Output the (X, Y) coordinate of the center of the cell containing the given text.  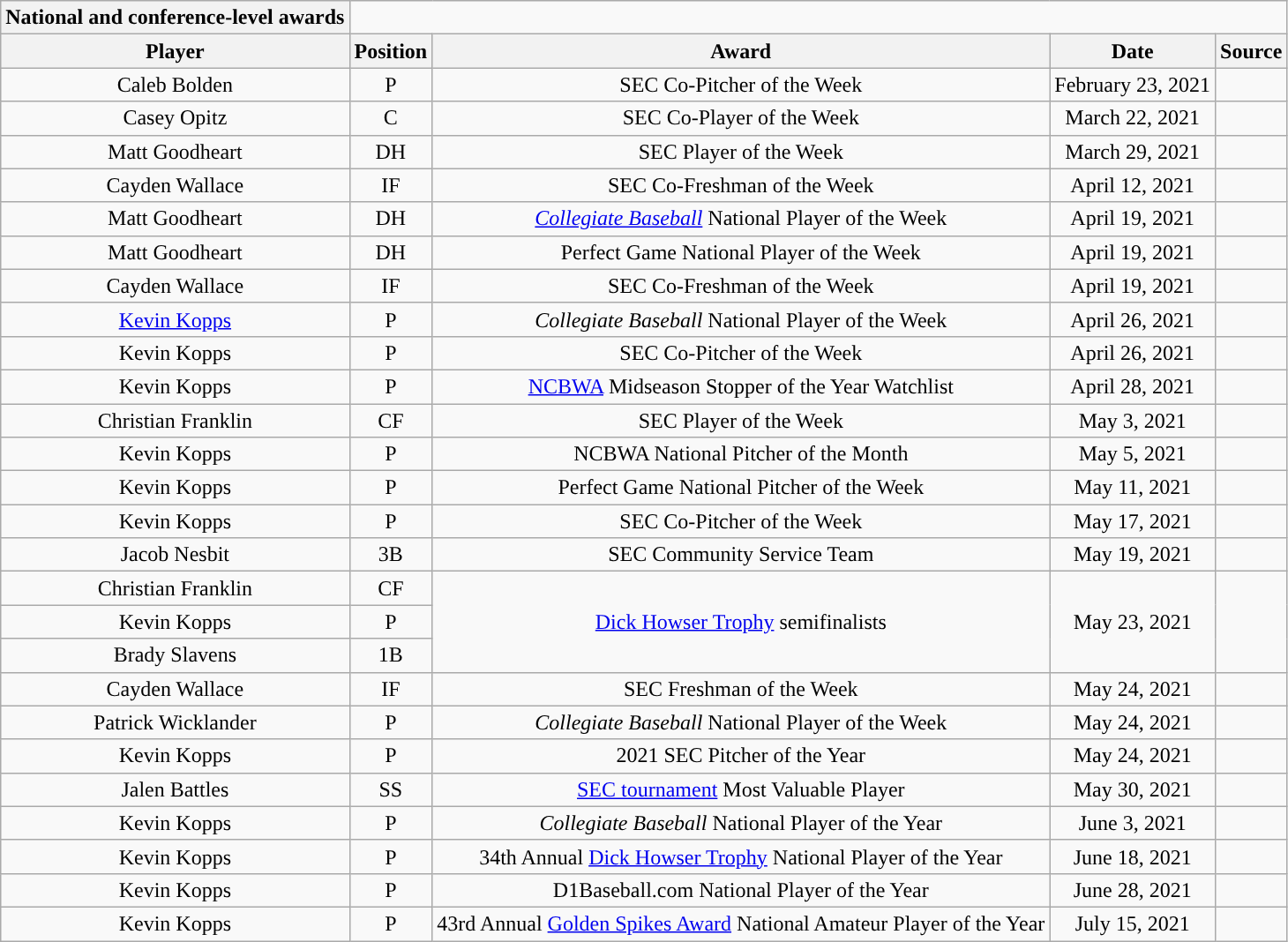
May 30, 2021 (1133, 789)
Perfect Game National Pitcher of the Week (741, 488)
Date (1133, 51)
March 22, 2021 (1133, 118)
Source (1251, 51)
June 3, 2021 (1133, 823)
March 29, 2021 (1133, 152)
SEC tournament Most Valuable Player (741, 789)
Collegiate Baseball National Player of the Year (741, 823)
May 19, 2021 (1133, 555)
May 5, 2021 (1133, 454)
Award (741, 51)
Jacob Nesbit (175, 555)
2021 SEC Pitcher of the Year (741, 756)
Casey Opitz (175, 118)
May 11, 2021 (1133, 488)
June 28, 2021 (1133, 890)
Jalen Battles (175, 789)
1B (391, 655)
Brady Slavens (175, 655)
Caleb Bolden (175, 85)
Dick Howser Trophy semifinalists (741, 622)
May 3, 2021 (1133, 421)
NCBWA National Pitcher of the Month (741, 454)
D1Baseball.com National Player of the Year (741, 890)
43rd Annual Golden Spikes Award National Amateur Player of the Year (741, 923)
SEC Community Service Team (741, 555)
Perfect Game National Player of the Week (741, 252)
National and conference-level awards (175, 18)
SEC Freshman of the Week (741, 689)
July 15, 2021 (1133, 923)
NCBWA Midseason Stopper of the Year Watchlist (741, 386)
April 28, 2021 (1133, 386)
Patrick Wicklander (175, 722)
SEC Co-Player of the Week (741, 118)
April 12, 2021 (1133, 185)
February 23, 2021 (1133, 85)
3B (391, 555)
Player (175, 51)
June 18, 2021 (1133, 856)
34th Annual Dick Howser Trophy National Player of the Year (741, 856)
C (391, 118)
May 17, 2021 (1133, 521)
Position (391, 51)
SS (391, 789)
May 23, 2021 (1133, 622)
